Detect which cell encompasses the target text, then output its (X, Y) center coordinate. 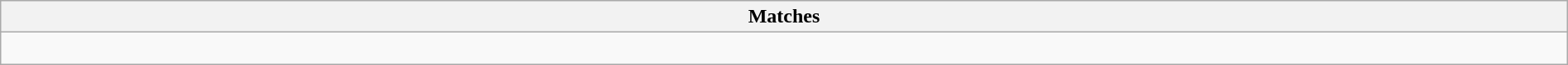
Matches (784, 17)
